Locate the cell with the specified text and output its [X, Y] center coordinate. 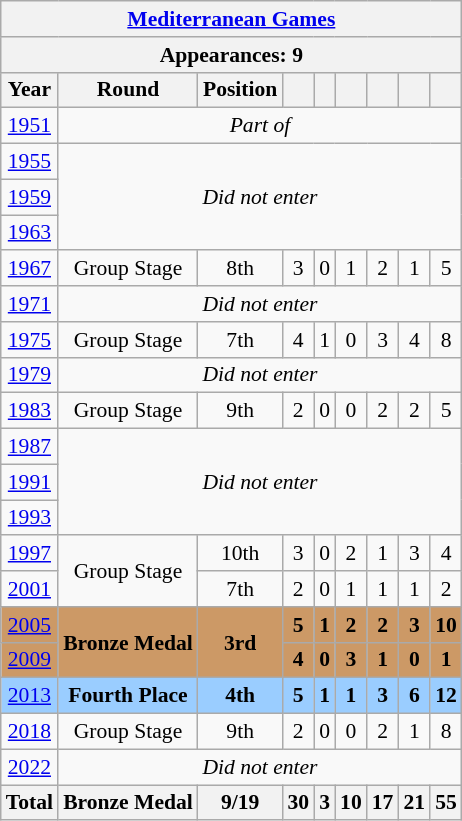
1993 [30, 518]
Fourth Place [128, 696]
1975 [30, 340]
10th [240, 554]
21 [414, 803]
1951 [30, 126]
30 [298, 803]
55 [446, 803]
1971 [30, 304]
2022 [30, 767]
6 [414, 696]
1987 [30, 447]
Appearances: 9 [232, 55]
Part of [260, 126]
17 [383, 803]
3rd [240, 642]
12 [446, 696]
8th [240, 269]
1967 [30, 269]
2018 [30, 732]
2001 [30, 589]
Year [30, 90]
1991 [30, 482]
Total [30, 803]
Round [128, 90]
1983 [30, 411]
4th [240, 696]
1997 [30, 554]
2009 [30, 660]
Position [240, 90]
1979 [30, 375]
1955 [30, 162]
1959 [30, 197]
9/19 [240, 803]
2005 [30, 625]
1963 [30, 233]
2013 [30, 696]
Mediterranean Games [232, 19]
